Extract the [X, Y] coordinate from the center of the cell holding the provided text.  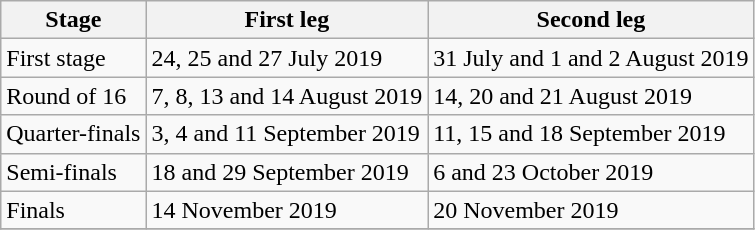
14, 20 and 21 August 2019 [591, 96]
20 November 2019 [591, 210]
6 and 23 October 2019 [591, 172]
Round of 16 [74, 96]
7, 8, 13 and 14 August 2019 [287, 96]
First stage [74, 58]
31 July and 1 and 2 August 2019 [591, 58]
14 November 2019 [287, 210]
Semi-finals [74, 172]
24, 25 and 27 July 2019 [287, 58]
Stage [74, 20]
Second leg [591, 20]
11, 15 and 18 September 2019 [591, 134]
18 and 29 September 2019 [287, 172]
Quarter-finals [74, 134]
3, 4 and 11 September 2019 [287, 134]
First leg [287, 20]
Finals [74, 210]
